Return the (x, y) coordinate for the center point of the cell that contains the specified text.  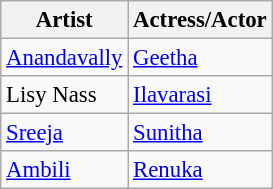
Lisy Nass (64, 95)
Geetha (200, 58)
Renuka (200, 170)
Sreeja (64, 133)
Anandavally (64, 58)
Actress/Actor (200, 20)
Sunitha (200, 133)
Ambili (64, 170)
Ilavarasi (200, 95)
Artist (64, 20)
